Identify which cell holds the provided text, then report its [x, y] central coordinate. 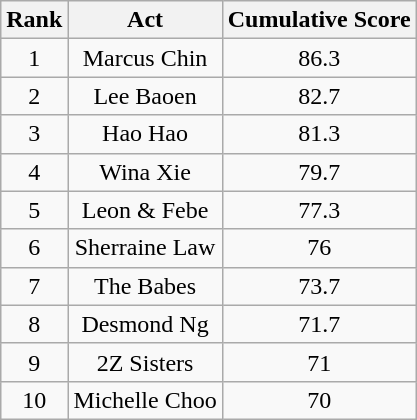
2Z Sisters [145, 362]
Act [145, 20]
79.7 [319, 172]
73.7 [319, 286]
76 [319, 248]
5 [34, 210]
81.3 [319, 134]
8 [34, 324]
Cumulative Score [319, 20]
Michelle Choo [145, 400]
3 [34, 134]
2 [34, 96]
The Babes [145, 286]
71.7 [319, 324]
4 [34, 172]
Wina Xie [145, 172]
77.3 [319, 210]
70 [319, 400]
Marcus Chin [145, 58]
9 [34, 362]
Desmond Ng [145, 324]
Lee Baoen [145, 96]
82.7 [319, 96]
Leon & Febe [145, 210]
Rank [34, 20]
1 [34, 58]
10 [34, 400]
Hao Hao [145, 134]
6 [34, 248]
86.3 [319, 58]
Sherraine Law [145, 248]
7 [34, 286]
71 [319, 362]
